Scan for the cell matching the given text and deliver its [x, y] coordinate at center. 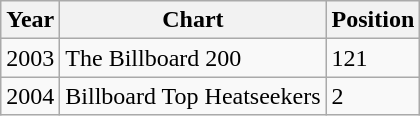
Year [30, 20]
Billboard Top Heatseekers [193, 96]
The Billboard 200 [193, 58]
2 [373, 96]
Position [373, 20]
Chart [193, 20]
2004 [30, 96]
2003 [30, 58]
121 [373, 58]
